Extract the (x, y) coordinate from the center of the cell holding the provided text.  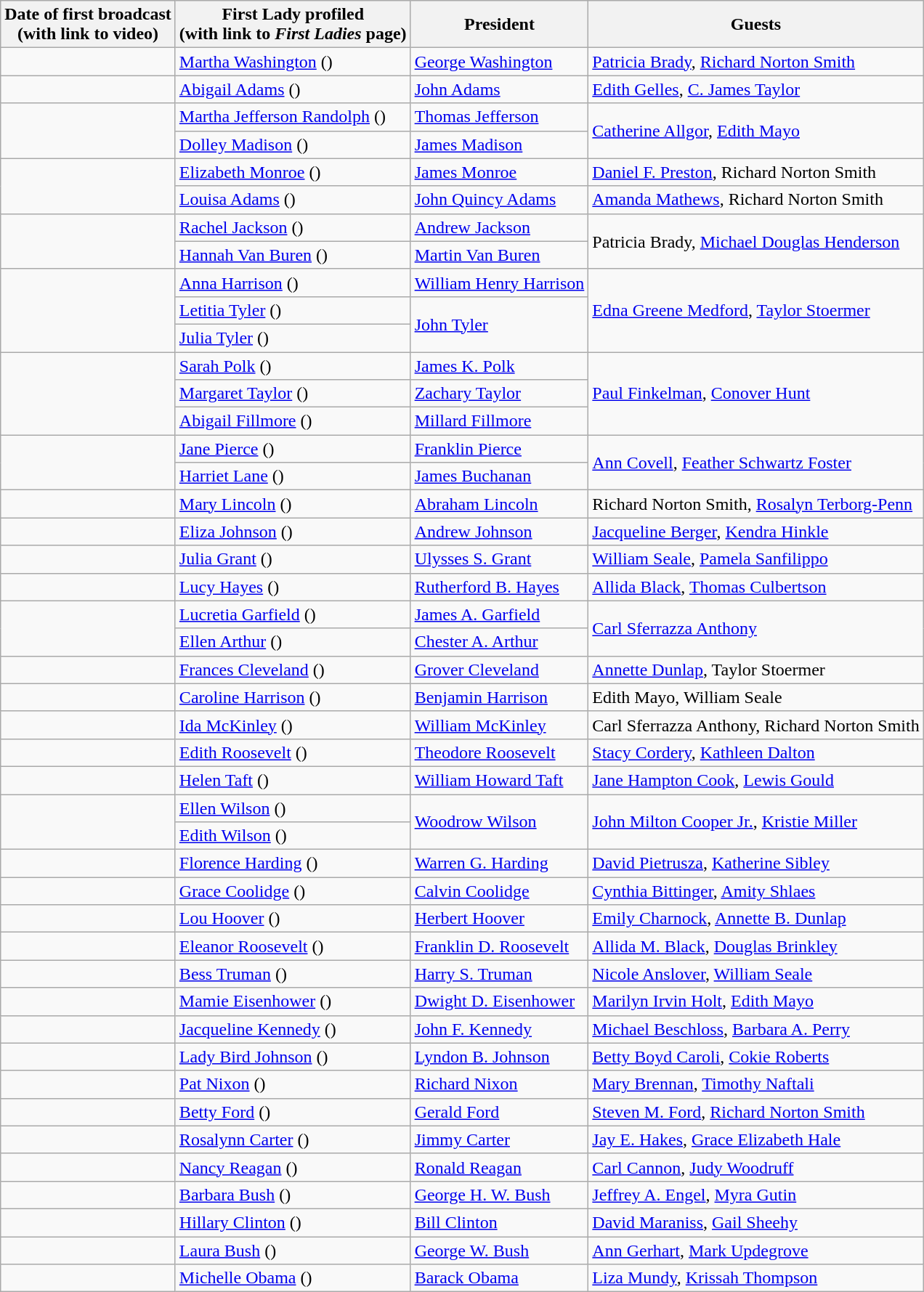
James Madison (500, 145)
Laura Bush () (293, 1250)
Jane Hampton Cook, Lewis Gould (755, 780)
Ellen Arthur () (293, 642)
Elizabeth Monroe () (293, 172)
Franklin Pierce (500, 449)
Caroline Harrison () (293, 697)
Rutherford B. Hayes (500, 587)
Ida McKinley () (293, 725)
Martha Washington () (293, 62)
Bill Clinton (500, 1222)
Paul Finkelman, Conover Hunt (755, 393)
Dolley Madison () (293, 145)
Helen Taft () (293, 780)
Harry S. Truman (500, 974)
Mary Brennan, Timothy Naftali (755, 1084)
Cynthia Bittinger, Amity Shlaes (755, 891)
Daniel F. Preston, Richard Norton Smith (755, 172)
Emily Charnock, Annette B. Dunlap (755, 919)
Calvin Coolidge (500, 891)
Harriet Lane () (293, 476)
Ellen Wilson () (293, 808)
Liza Mundy, Krissah Thompson (755, 1278)
Rosalynn Carter () (293, 1139)
Patricia Brady, Richard Norton Smith (755, 62)
Theodore Roosevelt (500, 752)
Rachel Jackson () (293, 227)
David Pietrusza, Katherine Sibley (755, 864)
Letitia Tyler () (293, 310)
Andrew Johnson (500, 532)
Abigail Fillmore () (293, 421)
Herbert Hoover (500, 919)
Guests (755, 25)
Sarah Polk () (293, 365)
Catherine Allgor, Edith Mayo (755, 131)
Millard Fillmore (500, 421)
William McKinley (500, 725)
William Seale, Pamela Sanfilippo (755, 559)
Lou Hoover () (293, 919)
George Washington (500, 62)
Grace Coolidge () (293, 891)
Michael Beschloss, Barbara A. Perry (755, 1029)
John Milton Cooper Jr., Kristie Miller (755, 822)
Barack Obama (500, 1278)
Michelle Obama () (293, 1278)
James Buchanan (500, 476)
Chester A. Arthur (500, 642)
John Adams (500, 89)
First Lady profiled(with link to First Ladies page) (293, 25)
Nicole Anslover, William Seale (755, 974)
Louisa Adams () (293, 200)
Betty Boyd Caroli, Cokie Roberts (755, 1057)
Zachary Taylor (500, 394)
Margaret Taylor () (293, 394)
Richard Nixon (500, 1084)
Date of first broadcast(with link to video) (89, 25)
Thomas Jefferson (500, 117)
Amanda Mathews, Richard Norton Smith (755, 200)
Lucy Hayes () (293, 587)
President (500, 25)
John Tyler (500, 324)
Jacqueline Kennedy () (293, 1029)
James Monroe (500, 172)
David Maraniss, Gail Sheehy (755, 1222)
Barbara Bush () (293, 1195)
Grover Cleveland (500, 670)
Carl Sferrazza Anthony (755, 628)
Woodrow Wilson (500, 822)
Richard Norton Smith, Rosalyn Terborg-Penn (755, 504)
Carl Sferrazza Anthony, Richard Norton Smith (755, 725)
Bess Truman () (293, 974)
Anna Harrison () (293, 283)
Franklin D. Roosevelt (500, 946)
Martha Jefferson Randolph () (293, 117)
Ronald Reagan (500, 1167)
Carl Cannon, Judy Woodruff (755, 1167)
Mamie Eisenhower () (293, 1001)
Marilyn Irvin Holt, Edith Mayo (755, 1001)
William Howard Taft (500, 780)
Edith Roosevelt () (293, 752)
Mary Lincoln () (293, 504)
William Henry Harrison (500, 283)
Jacqueline Berger, Kendra Hinkle (755, 532)
Florence Harding () (293, 864)
John F. Kennedy (500, 1029)
Gerald Ford (500, 1112)
Eliza Johnson () (293, 532)
Martin Van Buren (500, 255)
Dwight D. Eisenhower (500, 1001)
Patricia Brady, Michael Douglas Henderson (755, 241)
Jane Pierce () (293, 449)
Allida Black, Thomas Culbertson (755, 587)
Jimmy Carter (500, 1139)
Lyndon B. Johnson (500, 1057)
Julia Tyler () (293, 338)
Ulysses S. Grant (500, 559)
Abraham Lincoln (500, 504)
Edith Mayo, William Seale (755, 697)
Julia Grant () (293, 559)
Hannah Van Buren () (293, 255)
Lady Bird Johnson () (293, 1057)
Stacy Cordery, Kathleen Dalton (755, 752)
Ann Covell, Feather Schwartz Foster (755, 463)
Eleanor Roosevelt () (293, 946)
Frances Cleveland () (293, 670)
Edith Wilson () (293, 836)
Warren G. Harding (500, 864)
Jay E. Hakes, Grace Elizabeth Hale (755, 1139)
Abigail Adams () (293, 89)
Andrew Jackson (500, 227)
Edna Greene Medford, Taylor Stoermer (755, 310)
Steven M. Ford, Richard Norton Smith (755, 1112)
Annette Dunlap, Taylor Stoermer (755, 670)
Pat Nixon () (293, 1084)
James A. Garfield (500, 614)
Lucretia Garfield () (293, 614)
Edith Gelles, C. James Taylor (755, 89)
Betty Ford () (293, 1112)
Benjamin Harrison (500, 697)
George H. W. Bush (500, 1195)
James K. Polk (500, 365)
Ann Gerhart, Mark Updegrove (755, 1250)
John Quincy Adams (500, 200)
Hillary Clinton () (293, 1222)
Jeffrey A. Engel, Myra Gutin (755, 1195)
Allida M. Black, Douglas Brinkley (755, 946)
George W. Bush (500, 1250)
Nancy Reagan () (293, 1167)
